Return the [x, y] coordinate for the center point of the cell that contains the specified text.  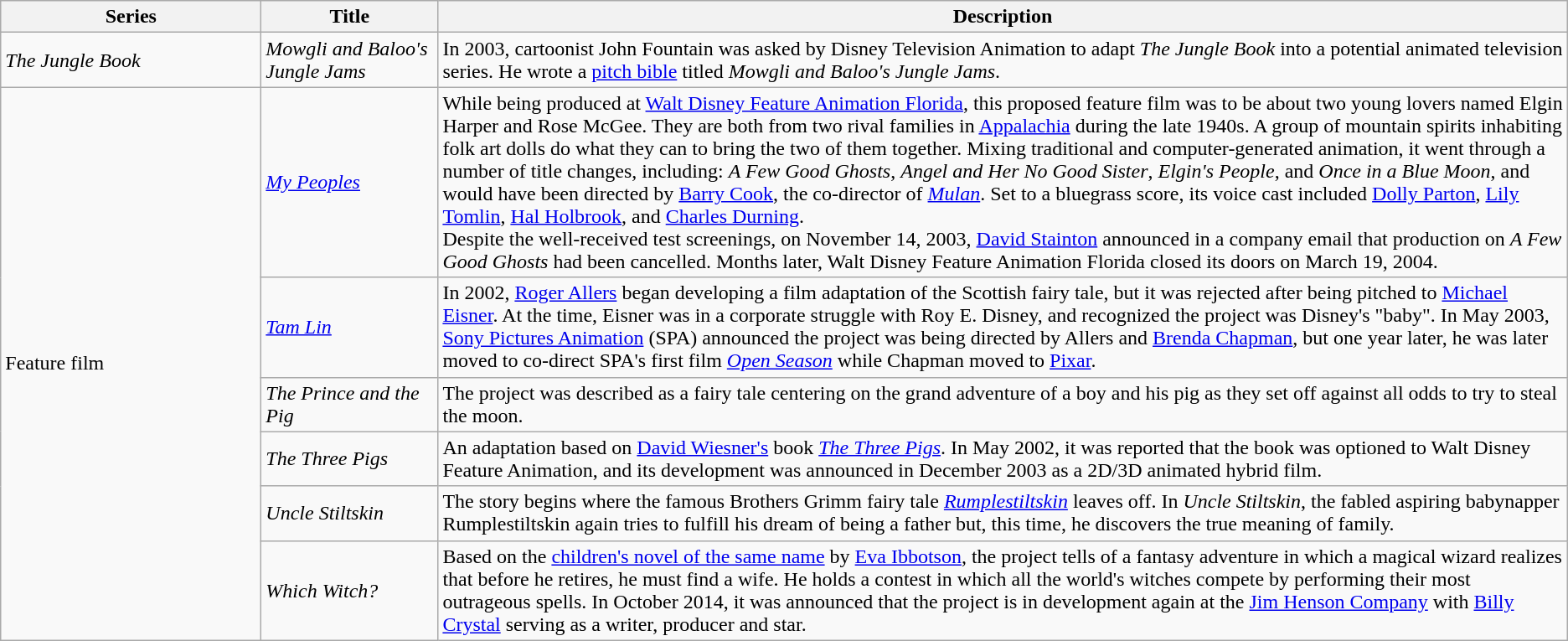
Tam Lin [350, 327]
The Jungle Book [131, 60]
Title [350, 17]
Feature film [131, 364]
Which Witch? [350, 590]
The Three Pigs [350, 459]
Series [131, 17]
Description [1003, 17]
My Peoples [350, 183]
Uncle Stiltskin [350, 513]
The Prince and the Pig [350, 404]
Mowgli and Baloo's Jungle Jams [350, 60]
